Extract the [x, y] coordinate from the center of the cell holding the provided text.  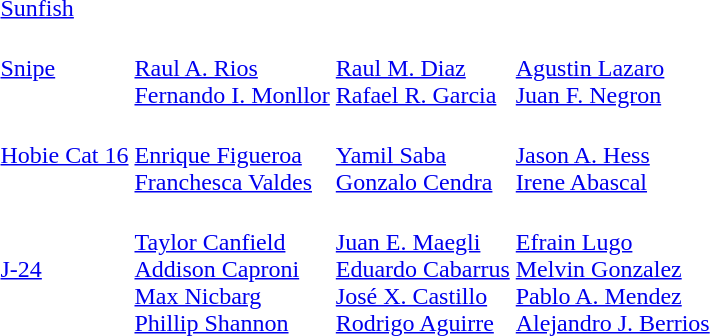
Yamil SabaGonzalo Cendra [422, 155]
Raul M. DiazRafael R. Garcia [422, 68]
Enrique FigueroaFranchesca Valdes [232, 155]
Raul A. RiosFernando I. Monllor [232, 68]
